Determine the [X, Y] coordinate at the center of the cell enclosing the given text.  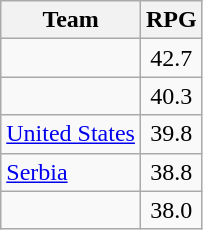
RPG [171, 20]
40.3 [171, 96]
United States [71, 134]
39.8 [171, 134]
42.7 [171, 58]
38.8 [171, 172]
Team [71, 20]
38.0 [171, 210]
Serbia [71, 172]
